Return (X, Y) of the center of cell containing provided text 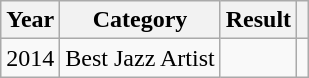
Category (140, 20)
Best Jazz Artist (140, 58)
2014 (30, 58)
Year (30, 20)
Result (258, 20)
